Detect which cell encompasses the target text, then output its (X, Y) center coordinate. 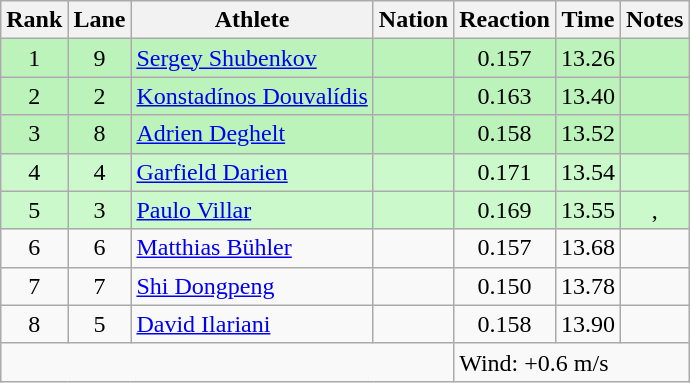
Adrien Deghelt (252, 134)
1 (34, 58)
Rank (34, 20)
13.55 (588, 210)
Time (588, 20)
9 (100, 58)
Lane (100, 20)
Garfield Darien (252, 172)
Athlete (252, 20)
13.78 (588, 286)
0.171 (505, 172)
13.26 (588, 58)
David Ilariani (252, 324)
13.54 (588, 172)
, (655, 210)
Notes (655, 20)
Konstadínos Douvalídis (252, 96)
13.52 (588, 134)
13.90 (588, 324)
13.40 (588, 96)
Shi Dongpeng (252, 286)
Nation (413, 20)
13.68 (588, 248)
Paulo Villar (252, 210)
0.169 (505, 210)
Matthias Bühler (252, 248)
Wind: +0.6 m/s (572, 362)
0.150 (505, 286)
Reaction (505, 20)
Sergey Shubenkov (252, 58)
0.163 (505, 96)
